Locate the cell with the specified text and output its (X, Y) center coordinate. 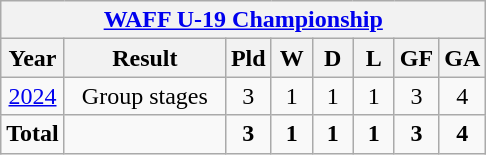
GF (416, 58)
GA (462, 58)
Group stages (144, 96)
Year (33, 58)
Result (144, 58)
WAFF U-19 Championship (244, 20)
W (292, 58)
D (332, 58)
2024 (33, 96)
Total (33, 134)
L (374, 58)
Pld (248, 58)
